Extract the (x, y) coordinate from the center of the cell holding the provided text.  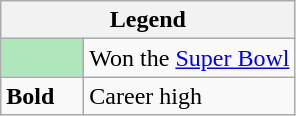
Legend (148, 20)
Bold (42, 96)
Career high (190, 96)
Won the Super Bowl (190, 58)
